Extract the [X, Y] coordinate from the center of the cell holding the provided text.  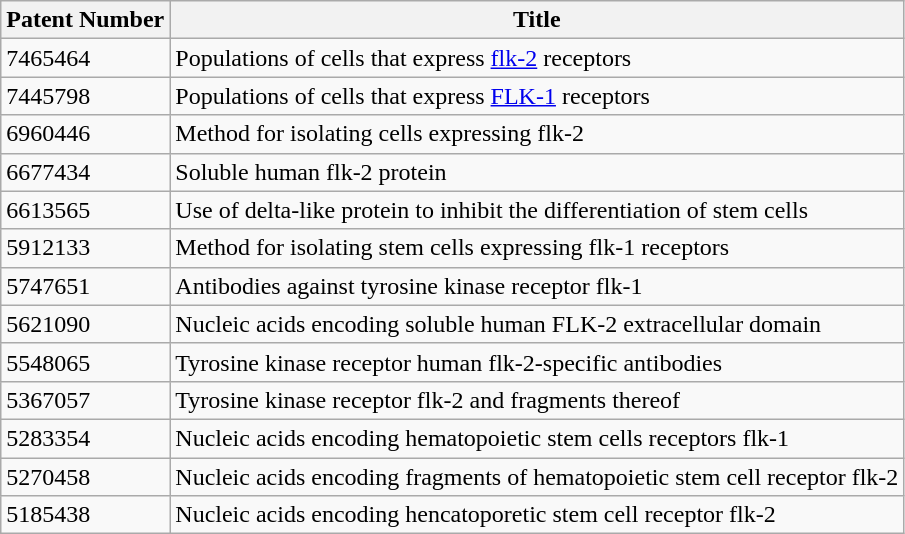
Antibodies against tyrosine kinase receptor flk-1 [537, 286]
5270458 [86, 477]
Populations of cells that express flk-2 receptors [537, 58]
5912133 [86, 248]
Patent Number [86, 20]
Method for isolating stem cells expressing flk-1 receptors [537, 248]
5747651 [86, 286]
Tyrosine kinase receptor flk-2 and fragments thereof [537, 400]
7445798 [86, 96]
Nucleic acids encoding soluble human FLK-2 extracellular domain [537, 324]
Nucleic acids encoding fragments of hematopoietic stem cell receptor flk-2 [537, 477]
7465464 [86, 58]
Use of delta-like protein to inhibit the differentiation of stem cells [537, 210]
Soluble human flk-2 protein [537, 172]
6613565 [86, 210]
Nucleic acids encoding hematopoietic stem cells receptors flk-1 [537, 438]
5367057 [86, 400]
Title [537, 20]
5548065 [86, 362]
6960446 [86, 134]
5283354 [86, 438]
Method for isolating cells expressing flk-2 [537, 134]
Nucleic acids encoding hencatoporetic stem cell receptor flk-2 [537, 515]
Populations of cells that express FLK-1 receptors [537, 96]
Tyrosine kinase receptor human flk-2-specific antibodies [537, 362]
5185438 [86, 515]
5621090 [86, 324]
6677434 [86, 172]
